Search for the cell housing the specified text and yield its (X, Y) center coordinate. 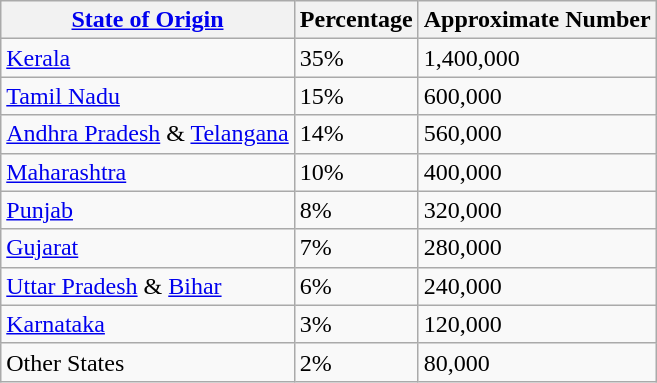
Kerala (148, 58)
3% (356, 324)
560,000 (537, 134)
Maharashtra (148, 172)
Percentage (356, 20)
Other States (148, 362)
Gujarat (148, 248)
Andhra Pradesh & Telangana (148, 134)
120,000 (537, 324)
Tamil Nadu (148, 96)
Approximate Number (537, 20)
State of Origin (148, 20)
2% (356, 362)
6% (356, 286)
600,000 (537, 96)
280,000 (537, 248)
Karnataka (148, 324)
Uttar Pradesh & Bihar (148, 286)
320,000 (537, 210)
80,000 (537, 362)
7% (356, 248)
240,000 (537, 286)
14% (356, 134)
8% (356, 210)
10% (356, 172)
400,000 (537, 172)
1,400,000 (537, 58)
15% (356, 96)
Punjab (148, 210)
35% (356, 58)
